Pinpoint the cell where the given text exists, returning its [x, y] midpoint coordinate. 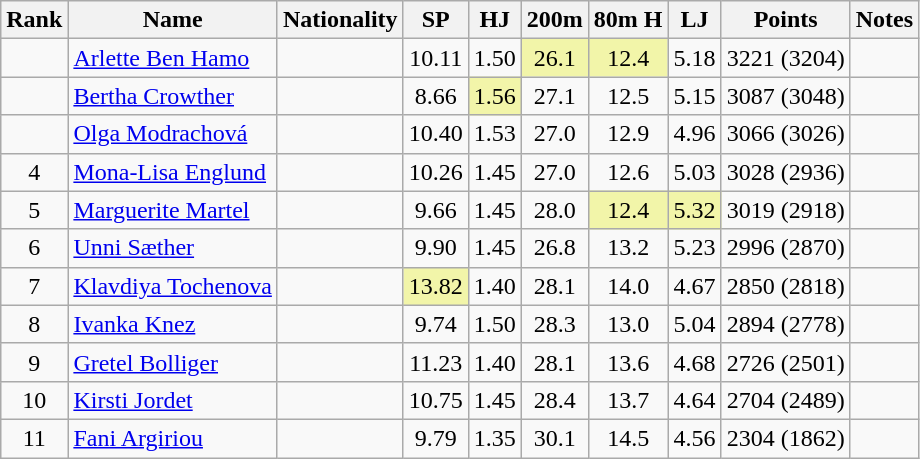
14.5 [628, 438]
7 [34, 286]
HJ [494, 20]
3028 (2936) [786, 172]
12.9 [628, 134]
3019 (2918) [786, 210]
1.35 [494, 438]
13.6 [628, 362]
2894 (2778) [786, 324]
2726 (2501) [786, 362]
28.3 [554, 324]
13.0 [628, 324]
Ivanka Knez [173, 324]
10 [34, 400]
80m H [628, 20]
Gretel Bolliger [173, 362]
9.74 [436, 324]
Fani Argiriou [173, 438]
6 [34, 248]
4.64 [694, 400]
3066 (3026) [786, 134]
2304 (1862) [786, 438]
4.56 [694, 438]
2996 (2870) [786, 248]
11.23 [436, 362]
Unni Sæther [173, 248]
Notes [884, 20]
11 [34, 438]
5.04 [694, 324]
9.66 [436, 210]
4 [34, 172]
4.96 [694, 134]
28.4 [554, 400]
12.5 [628, 96]
5.15 [694, 96]
5 [34, 210]
200m [554, 20]
2704 (2489) [786, 400]
Klavdiya Tochenova [173, 286]
8 [34, 324]
SP [436, 20]
5.23 [694, 248]
Nationality [340, 20]
4.68 [694, 362]
5.03 [694, 172]
5.18 [694, 58]
10.40 [436, 134]
14.0 [628, 286]
12.6 [628, 172]
10.26 [436, 172]
Arlette Ben Hamo [173, 58]
1.56 [494, 96]
3087 (3048) [786, 96]
Mona-Lisa Englund [173, 172]
8.66 [436, 96]
9.79 [436, 438]
5.32 [694, 210]
13.82 [436, 286]
30.1 [554, 438]
3221 (3204) [786, 58]
26.1 [554, 58]
LJ [694, 20]
Kirsti Jordet [173, 400]
Olga Modrachová [173, 134]
27.1 [554, 96]
Marguerite Martel [173, 210]
13.7 [628, 400]
28.0 [554, 210]
2850 (2818) [786, 286]
Name [173, 20]
9 [34, 362]
10.11 [436, 58]
13.2 [628, 248]
9.90 [436, 248]
1.53 [494, 134]
10.75 [436, 400]
26.8 [554, 248]
Bertha Crowther [173, 96]
Rank [34, 20]
Points [786, 20]
4.67 [694, 286]
